Provide the (x, y) coordinate of the cell's center where the given text is located.  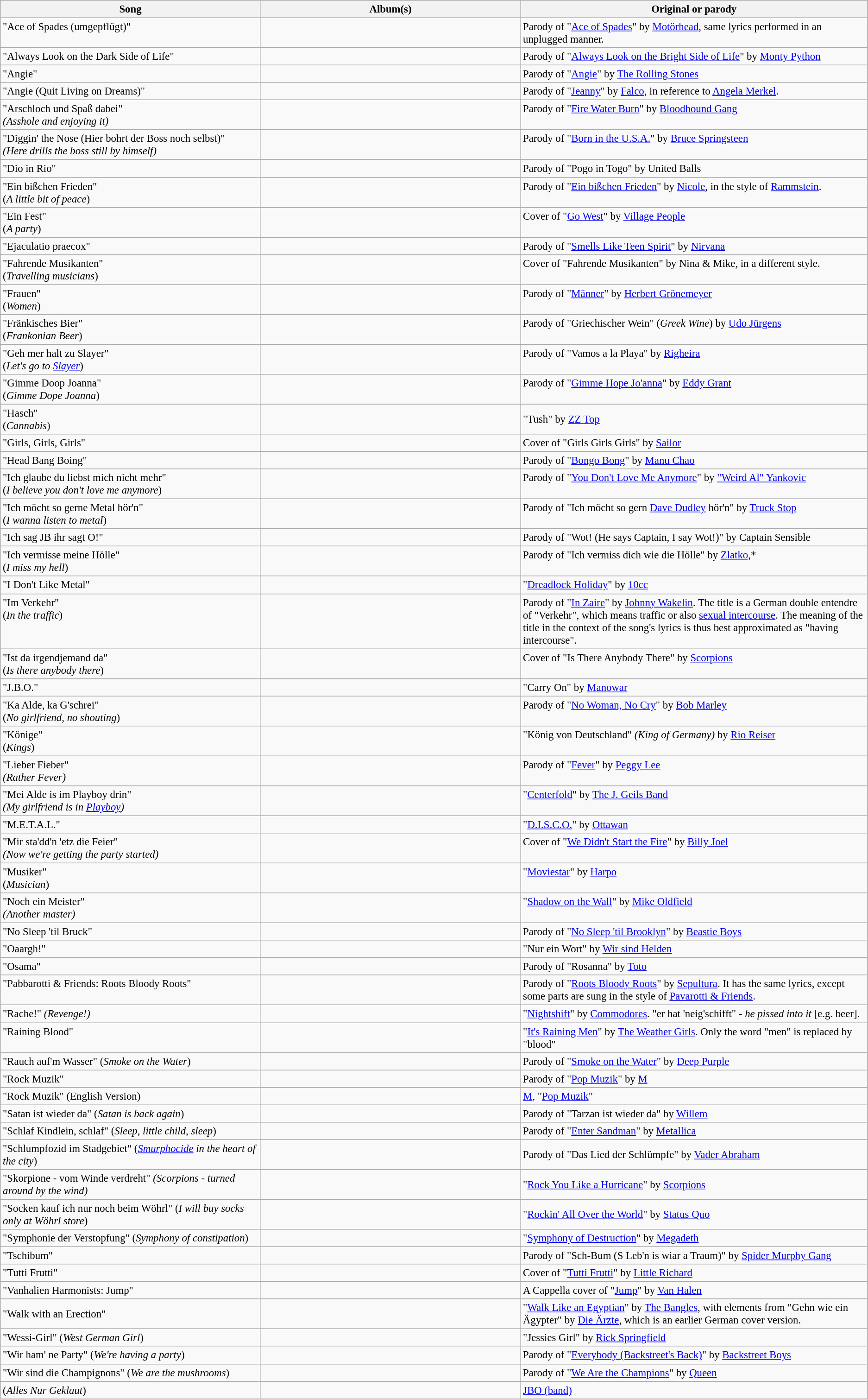
Parody of "Smells Like Teen Spirit" by Nirvana (694, 246)
"Jessies Girl" by Rick Springfield (694, 1338)
Song (131, 9)
"Centerfold" by The J. Geils Band (694, 801)
"Tutti Frutti" (131, 1273)
Parody of "Roots Bloody Roots" by Sepultura. It has the same lyrics, except some parts are sung in the style of Pavarotti & Friends. (694, 990)
"Wessi-Girl" (West German Girl) (131, 1338)
"Schlaf Kindlein, schlaf" (Sleep, little child, sleep) (131, 1131)
"Geh mer halt zu Slayer"(Let's go to Slayer) (131, 360)
"Girls, Girls, Girls" (131, 443)
"Könige"(Kings) (131, 741)
"It's Raining Men" by The Weather Girls. Only the word "men" is replaced by "blood" (694, 1038)
Parody of "Griechischer Wein" (Greek Wine) by Udo Jürgens (694, 330)
"Tschibum" (131, 1256)
"Satan ist wieder da" (Satan is back again) (131, 1114)
Parody of "Ich möcht so gern Dave Dudley hör'n" by Truck Stop (694, 514)
"Wir sind die Champignons" (We are the mushrooms) (131, 1373)
"Walk Like an Egyptian" by The Bangles, with elements from "Gehn wie ein Ägypter" by Die Ärzte, which is an earlier German cover version. (694, 1314)
"Ich glaube du liebst mich nicht mehr"(I believe you don't love me anymore) (131, 484)
"Schlumpfozid im Stadgebiet" (Smurphocide in the heart of the city) (131, 1155)
"M.E.T.A.L." (131, 824)
"Ka Alde, ka G'schrei"(No girlfriend, no shouting) (131, 711)
Cover of "Is There Anybody There" by Scorpions (694, 664)
Parody of "Pogo in Togo" by United Balls (694, 169)
Cover of "We Didn't Start the Fire" by Billy Joel (694, 848)
Album(s) (390, 9)
"Fränkisches Bier"(Frankonian Beer) (131, 330)
"Vanhalien Harmonists: Jump" (131, 1291)
Parody of "Angie" by The Rolling Stones (694, 74)
"Diggin' the Nose (Hier bohrt der Boss noch selbst)"(Here drills the boss still by himself) (131, 145)
Parody of "We Are the Champions" by Queen (694, 1373)
Parody of "Enter Sandman" by Metallica (694, 1131)
Parody of "Pop Muzik" by M (694, 1079)
"Head Bang Boing" (131, 461)
"Dreadlock Holiday" by 10cc (694, 585)
"Dio in Rio" (131, 169)
M, "Pop Muzik" (694, 1096)
Parody of "Sch-Bum (S Leb'n is wiar a Traum)" by Spider Murphy Gang (694, 1256)
"Wir ham' ne Party" (We're having a party) (131, 1355)
"Rock Muzik" (131, 1079)
"Im Verkehr"(In the traffic) (131, 621)
"Ein Fest"(A party) (131, 222)
Parody of "Ein bißchen Frieden" by Nicole, in the style of Rammstein. (694, 193)
"Nur ein Wort" by Wir sind Helden (694, 949)
Cover of "Tutti Frutti" by Little Richard (694, 1273)
Original or parody (694, 9)
"Socken kauf ich nur noch beim Wöhrl" (I will buy socks only at Wöhrl store) (131, 1214)
"Musiker"(Musician) (131, 879)
Parody of "Gimme Hope Jo'anna" by Eddy Grant (694, 389)
Parody of "Smoke on the Water" by Deep Purple (694, 1061)
Parody of "Vamos a la Playa" by Righeira (694, 360)
"Ein bißchen Frieden"(A little bit of peace) (131, 193)
"Symphony of Destruction" by Megadeth (694, 1238)
"König von Deutschland" (King of Germany) by Rio Reiser (694, 741)
"Skorpione - vom Winde verdreht" (Scorpions - turned around by the wind) (131, 1184)
"Raining Blood" (131, 1038)
"Arschloch und Spaß dabei"(Asshole and enjoying it) (131, 115)
"Mei Alde is im Playboy drin"(My girlfriend is in Playboy) (131, 801)
"Ich sag JB ihr sagt O!" (131, 538)
Parody of "Tarzan ist wieder da" by Willem (694, 1114)
(Alles Nur Geklaut) (131, 1390)
Parody of "Rosanna" by Toto (694, 967)
"Fahrende Musikanten"(Travelling musicians) (131, 270)
"Tush" by ZZ Top (694, 419)
Parody of "Fire Water Burn" by Bloodhound Gang (694, 115)
"Angie" (131, 74)
Parody of "Everybody (Backstreet's Back)" by Backstreet Boys (694, 1355)
Cover of "Go West" by Village People (694, 222)
"Walk with an Erection" (131, 1314)
Parody of "Born in the U.S.A." by Bruce Springsteen (694, 145)
"Ejaculatio praecox" (131, 246)
"Symphonie der Verstopfung" (Symphony of constipation) (131, 1238)
"No Sleep 'til Bruck" (131, 932)
"Osama" (131, 967)
"Rock Muzik" (English Version) (131, 1096)
"Ist da irgendjemand da"(Is there anybody there) (131, 664)
Parody of "Ich vermiss dich wie die Hölle" by Zlatko,* (694, 562)
"Rockin' All Over the World" by Status Quo (694, 1214)
Parody of "Bongo Bong" by Manu Chao (694, 461)
"Moviestar" by Harpo (694, 879)
"Frauen"(Women) (131, 299)
"Lieber Fieber"(Rather Fever) (131, 771)
"Angie (Quit Living on Dreams)" (131, 91)
"Always Look on the Dark Side of Life" (131, 57)
"Nightshift" by Commodores. "er hat 'neig'schifft" - he pissed into it [e.g. beer]. (694, 1014)
"Gimme Doop Joanna"(Gimme Dope Joanna) (131, 389)
"Mir sta'dd'n 'etz die Feier"(Now we're getting the party started) (131, 848)
Parody of "No Sleep 'til Brooklyn" by Beastie Boys (694, 932)
Parody of "Fever" by Peggy Lee (694, 771)
Parody of "No Woman, No Cry" by Bob Marley (694, 711)
"Rauch auf'm Wasser" (Smoke on the Water) (131, 1061)
Parody of "Wot! (He says Captain, I say Wot!)" by Captain Sensible (694, 538)
"Oaargh!" (131, 949)
"D.I.S.C.O." by Ottawan (694, 824)
"Carry On" by Manowar (694, 687)
Parody of "Always Look on the Bright Side of Life" by Monty Python (694, 57)
"J.B.O." (131, 687)
Cover of "Fahrende Musikanten" by Nina & Mike, in a different style. (694, 270)
"Rache!" (Revenge!) (131, 1014)
"Ich möcht so gerne Metal hör'n"(I wanna listen to metal) (131, 514)
Parody of "Jeanny" by Falco, in reference to Angela Merkel. (694, 91)
"Noch ein Meister"(Another master) (131, 908)
Parody of "Ace of Spades" by Motörhead, same lyrics performed in an unplugged manner. (694, 33)
A Cappella cover of "Jump" by Van Halen (694, 1291)
"I Don't Like Metal" (131, 585)
Parody of "Männer" by Herbert Grönemeyer (694, 299)
"Hasch"(Cannabis) (131, 419)
"Ich vermisse meine Hölle"(I miss my hell) (131, 562)
Cover of "Girls Girls Girls" by Sailor (694, 443)
"Rock You Like a Hurricane" by Scorpions (694, 1184)
Parody of "You Don't Love Me Anymore" by "Weird Al" Yankovic (694, 484)
"Pabbarotti & Friends: Roots Bloody Roots" (131, 990)
"Shadow on the Wall" by Mike Oldfield (694, 908)
Parody of "Das Lied der Schlümpfe" by Vader Abraham (694, 1155)
"Ace of Spades (umgepflügt)" (131, 33)
JBO (band) (694, 1390)
